Extract the [X, Y] coordinate from the center of the cell holding the provided text.  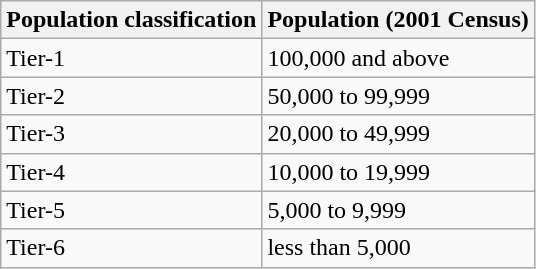
Population (2001 Census) [398, 20]
Tier-6 [132, 248]
Tier-5 [132, 210]
50,000 to 99,999 [398, 96]
10,000 to 19,999 [398, 172]
less than 5,000 [398, 248]
100,000 and above [398, 58]
Tier-4 [132, 172]
Population classification [132, 20]
5,000 to 9,999 [398, 210]
Tier-2 [132, 96]
20,000 to 49,999 [398, 134]
Tier-3 [132, 134]
Tier-1 [132, 58]
